Locate the cell with the specified text and output its [X, Y] center coordinate. 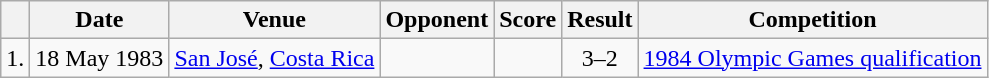
Opponent [437, 20]
San José, Costa Rica [274, 58]
18 May 1983 [100, 58]
Score [528, 20]
3–2 [600, 58]
Date [100, 20]
1. [16, 58]
Result [600, 20]
Competition [812, 20]
1984 Olympic Games qualification [812, 58]
Venue [274, 20]
